Return the [X, Y] coordinate for the center point of the cell that contains the specified text.  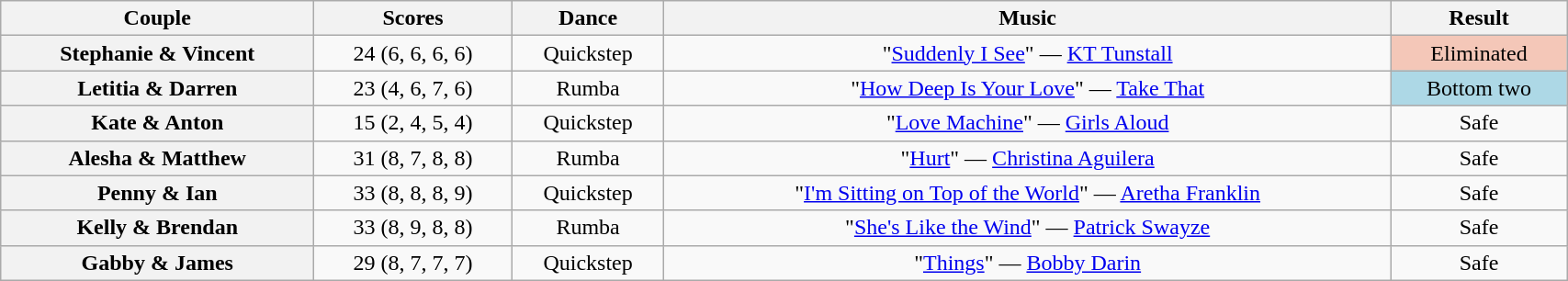
33 (8, 9, 8, 8) [413, 228]
Scores [413, 18]
"Things" — Bobby Darin [1027, 263]
Stephanie & Vincent [158, 53]
Music [1027, 18]
"She's Like the Wind" — Patrick Swayze [1027, 228]
"Suddenly I See" — KT Tunstall [1027, 53]
"How Deep Is Your Love" — Take That [1027, 88]
15 (2, 4, 5, 4) [413, 123]
Eliminated [1479, 53]
33 (8, 8, 8, 9) [413, 193]
"I'm Sitting on Top of the World" — Aretha Franklin [1027, 193]
31 (8, 7, 8, 8) [413, 158]
Bottom two [1479, 88]
Result [1479, 18]
"Love Machine" — Girls Aloud [1027, 123]
Kelly & Brendan [158, 228]
Gabby & James [158, 263]
Kate & Anton [158, 123]
24 (6, 6, 6, 6) [413, 53]
Letitia & Darren [158, 88]
29 (8, 7, 7, 7) [413, 263]
Penny & Ian [158, 193]
23 (4, 6, 7, 6) [413, 88]
"Hurt" — Christina Aguilera [1027, 158]
Couple [158, 18]
Dance [588, 18]
Alesha & Matthew [158, 158]
